Detect which cell encompasses the target text, then output its (x, y) center coordinate. 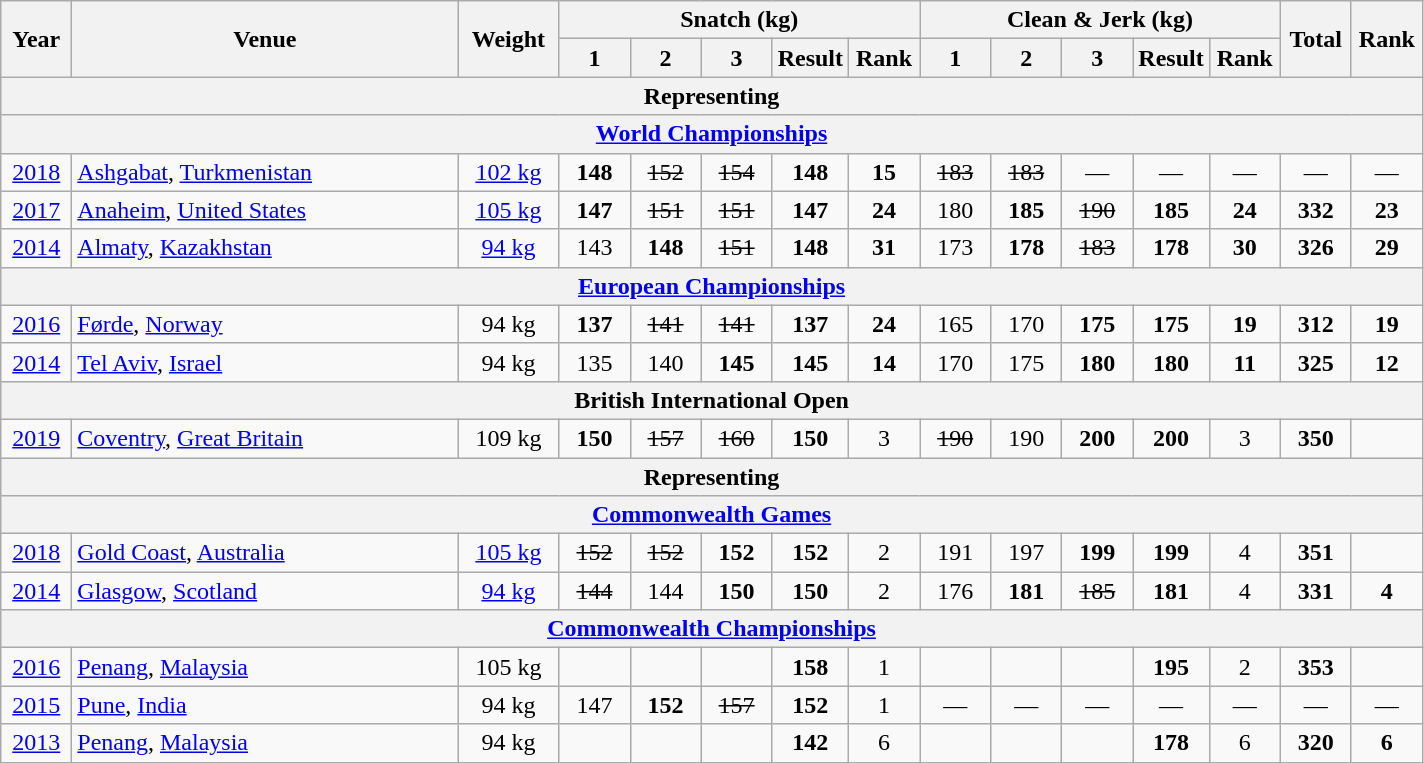
31 (884, 248)
Commonwealth Games (712, 515)
European Championships (712, 286)
Gold Coast, Australia (265, 553)
Snatch (kg) (740, 20)
Tel Aviv, Israel (265, 362)
11 (1244, 362)
British International Open (712, 400)
312 (1316, 324)
158 (810, 667)
Almaty, Kazakhstan (265, 248)
14 (884, 362)
176 (956, 591)
Year (36, 39)
142 (810, 743)
12 (1386, 362)
Pune, India (265, 705)
326 (1316, 248)
102 kg (508, 172)
30 (1244, 248)
351 (1316, 553)
Glasgow, Scotland (265, 591)
Total (1316, 39)
World Championships (712, 134)
191 (956, 553)
Weight (508, 39)
165 (956, 324)
Anaheim, United States (265, 210)
109 kg (508, 438)
Clean & Jerk (kg) (1100, 20)
331 (1316, 591)
2019 (36, 438)
29 (1386, 248)
Førde, Norway (265, 324)
Venue (265, 39)
332 (1316, 210)
173 (956, 248)
350 (1316, 438)
15 (884, 172)
353 (1316, 667)
2017 (36, 210)
197 (1026, 553)
Commonwealth Championships (712, 629)
135 (594, 362)
195 (1171, 667)
325 (1316, 362)
Ashgabat, Turkmenistan (265, 172)
2015 (36, 705)
140 (666, 362)
Coventry, Great Britain (265, 438)
143 (594, 248)
23 (1386, 210)
320 (1316, 743)
2013 (36, 743)
160 (736, 438)
154 (736, 172)
